Return the (X, Y) coordinate for the center point of the cell that contains the specified text.  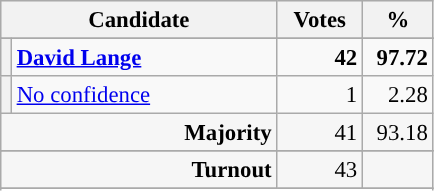
Majority (139, 133)
93.18 (398, 133)
43 (320, 170)
1 (320, 95)
No confidence (144, 95)
David Lange (144, 58)
Turnout (139, 170)
2.28 (398, 95)
Votes (320, 20)
97.72 (398, 58)
41 (320, 133)
Candidate (139, 20)
42 (320, 58)
% (398, 20)
